Detect which cell encompasses the target text, then output its [X, Y] center coordinate. 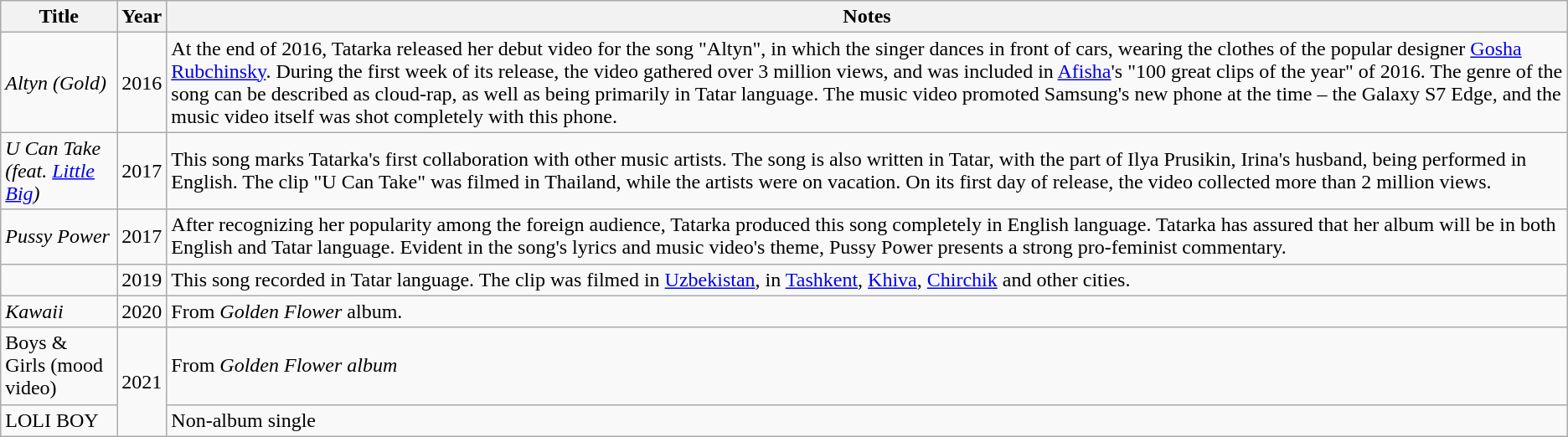
From Golden Flower album. [867, 311]
From Golden Flower album [867, 366]
Altyn (Gold) [59, 82]
Boys & Girls (mood video) [59, 366]
U Can Take (feat. Little Big) [59, 171]
Kawaii [59, 311]
Non-album single [867, 420]
2016 [142, 82]
This song recorded in Tatar language. The clip was filmed in Uzbekistan, in Tashkent, Khiva, Chirchik and other cities. [867, 280]
Notes [867, 17]
Year [142, 17]
2021 [142, 382]
LOLI BOY [59, 420]
2019 [142, 280]
Title [59, 17]
Pussy Power [59, 236]
2020 [142, 311]
